For the text-containing cell, return its midpoint in [x, y] coordinate format. 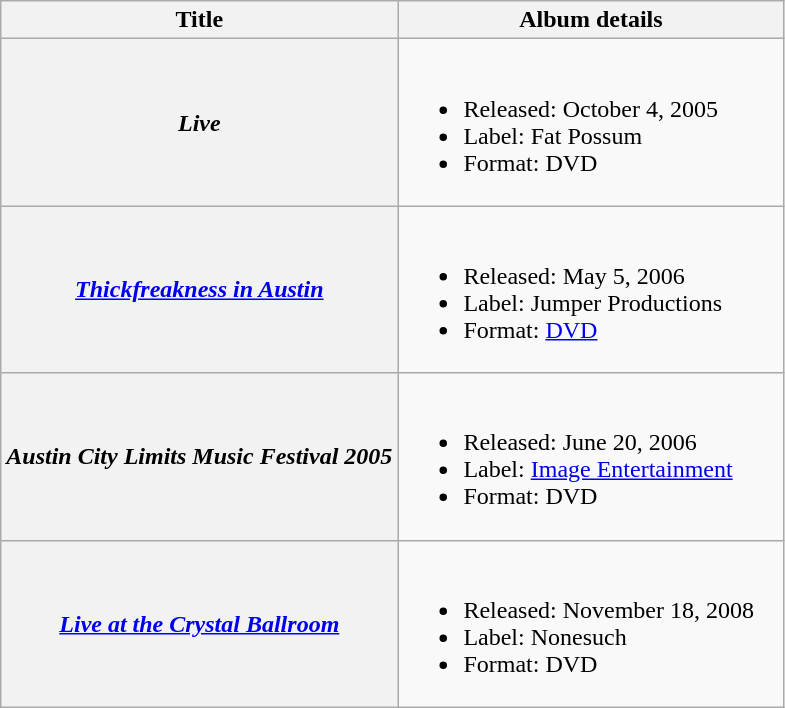
Released: June 20, 2006Label: Image EntertainmentFormat: DVD [591, 456]
Released: October 4, 2005Label: Fat PossumFormat: DVD [591, 122]
Released: November 18, 2008Label: NonesuchFormat: DVD [591, 624]
Austin City Limits Music Festival 2005 [200, 456]
Title [200, 20]
Live [200, 122]
Live at the Crystal Ballroom [200, 624]
Thickfreakness in Austin [200, 290]
Released: May 5, 2006Label: Jumper ProductionsFormat: DVD [591, 290]
Album details [591, 20]
